From the cell containing the given text, extract its center point as (x, y) coordinate. 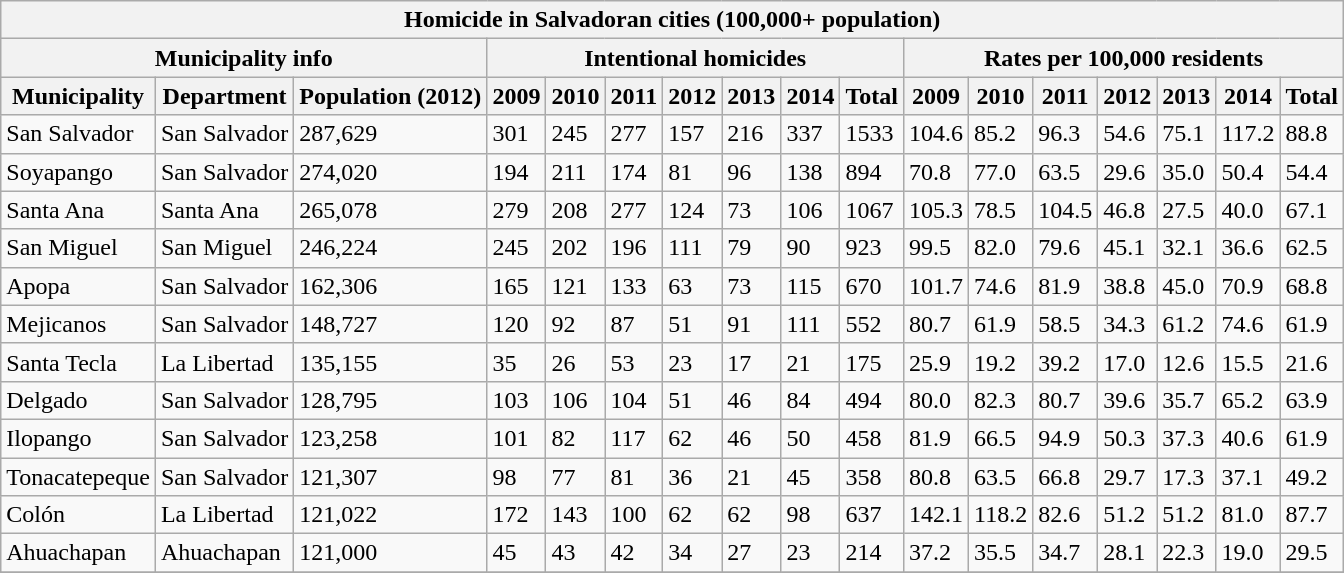
121,000 (390, 553)
36 (692, 477)
123,258 (390, 438)
133 (634, 286)
70.9 (1248, 286)
35 (516, 362)
28.1 (1128, 553)
104.5 (1066, 210)
12.6 (1186, 362)
84 (810, 400)
552 (872, 324)
208 (576, 210)
61.2 (1186, 324)
19.2 (1001, 362)
202 (576, 248)
39.2 (1066, 362)
100 (634, 515)
458 (872, 438)
92 (576, 324)
Colón (78, 515)
194 (516, 172)
36.6 (1248, 248)
301 (516, 134)
274,020 (390, 172)
214 (872, 553)
68.8 (1312, 286)
37.1 (1248, 477)
637 (872, 515)
42 (634, 553)
88.8 (1312, 134)
1067 (872, 210)
50 (810, 438)
45.0 (1186, 286)
99.5 (936, 248)
27.5 (1186, 210)
77 (576, 477)
35.0 (1186, 172)
82 (576, 438)
35.5 (1001, 553)
34.7 (1066, 553)
135,155 (390, 362)
77.0 (1001, 172)
39.6 (1128, 400)
25.9 (936, 362)
162,306 (390, 286)
87 (634, 324)
157 (692, 134)
101 (516, 438)
117 (634, 438)
87.7 (1312, 515)
Intentional homicides (696, 58)
104 (634, 400)
37.2 (936, 553)
287,629 (390, 134)
337 (810, 134)
35.7 (1186, 400)
22.3 (1186, 553)
Department (224, 96)
143 (576, 515)
165 (516, 286)
50.4 (1248, 172)
1533 (872, 134)
172 (516, 515)
29.5 (1312, 553)
115 (810, 286)
17.3 (1186, 477)
894 (872, 172)
Ilopango (78, 438)
246,224 (390, 248)
175 (872, 362)
90 (810, 248)
82.0 (1001, 248)
26 (576, 362)
104.6 (936, 134)
17 (752, 362)
37.3 (1186, 438)
17.0 (1128, 362)
62.5 (1312, 248)
138 (810, 172)
96 (752, 172)
121 (576, 286)
923 (872, 248)
101.7 (936, 286)
54.4 (1312, 172)
Municipality info (244, 58)
85.2 (1001, 134)
265,078 (390, 210)
63 (692, 286)
148,727 (390, 324)
49.2 (1312, 477)
Rates per 100,000 residents (1123, 58)
211 (576, 172)
670 (872, 286)
40.6 (1248, 438)
66.8 (1066, 477)
494 (872, 400)
Population (2012) (390, 96)
103 (516, 400)
79.6 (1066, 248)
43 (576, 553)
70.8 (936, 172)
94.9 (1066, 438)
21.6 (1312, 362)
78.5 (1001, 210)
174 (634, 172)
121,307 (390, 477)
Homicide in Salvadoran cities (100,000+ population) (672, 20)
82.3 (1001, 400)
358 (872, 477)
66.5 (1001, 438)
63.9 (1312, 400)
29.6 (1128, 172)
216 (752, 134)
32.1 (1186, 248)
196 (634, 248)
Apopa (78, 286)
34.3 (1128, 324)
53 (634, 362)
65.2 (1248, 400)
45.1 (1128, 248)
19.0 (1248, 553)
96.3 (1066, 134)
38.8 (1128, 286)
Santa Tecla (78, 362)
79 (752, 248)
279 (516, 210)
80.0 (936, 400)
Soyapango (78, 172)
117.2 (1248, 134)
Mejicanos (78, 324)
46.8 (1128, 210)
118.2 (1001, 515)
105.3 (936, 210)
81.0 (1248, 515)
91 (752, 324)
124 (692, 210)
142.1 (936, 515)
Delgado (78, 400)
82.6 (1066, 515)
50.3 (1128, 438)
128,795 (390, 400)
75.1 (1186, 134)
15.5 (1248, 362)
29.7 (1128, 477)
67.1 (1312, 210)
54.6 (1128, 134)
Tonacatepeque (78, 477)
Municipality (78, 96)
34 (692, 553)
80.8 (936, 477)
58.5 (1066, 324)
27 (752, 553)
40.0 (1248, 210)
121,022 (390, 515)
120 (516, 324)
